Pinpoint the cell where the given text exists, returning its [x, y] midpoint coordinate. 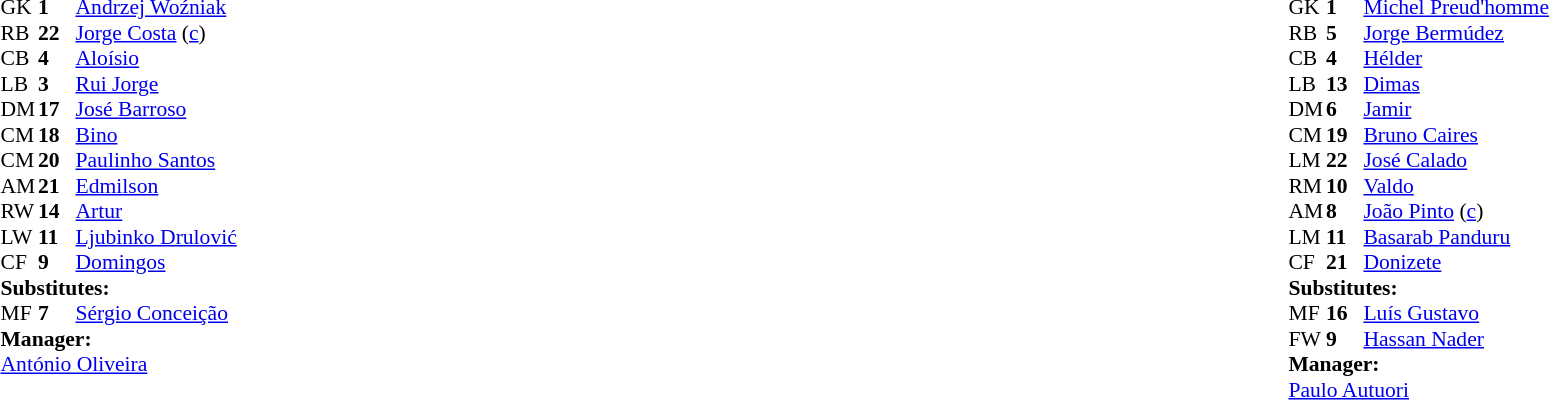
João Pinto (c) [1456, 211]
19 [1345, 135]
José Barroso [156, 109]
3 [57, 84]
Donizete [1456, 263]
8 [1345, 211]
10 [1345, 186]
António Oliveira [118, 365]
Paulinho Santos [156, 161]
Jorge Costa (c) [156, 33]
RM [1307, 186]
Hassan Nader [1456, 339]
Edmilson [156, 186]
Rui Jorge [156, 84]
14 [57, 211]
18 [57, 135]
Sérgio Conceição [156, 313]
Luís Gustavo [1456, 313]
Bruno Caires [1456, 135]
LW [19, 237]
Bino [156, 135]
20 [57, 161]
Basarab Panduru [1456, 237]
16 [1345, 313]
Domingos [156, 263]
6 [1345, 109]
Artur [156, 211]
Aloísio [156, 59]
Dimas [1456, 84]
Hélder [1456, 59]
Jorge Bermúdez [1456, 33]
7 [57, 313]
José Calado [1456, 161]
RW [19, 211]
5 [1345, 33]
FW [1307, 339]
Jamir [1456, 109]
Ljubinko Drulović [156, 237]
17 [57, 109]
13 [1345, 84]
Valdo [1456, 186]
